Locate the cell with the specified text and output its [x, y] center coordinate. 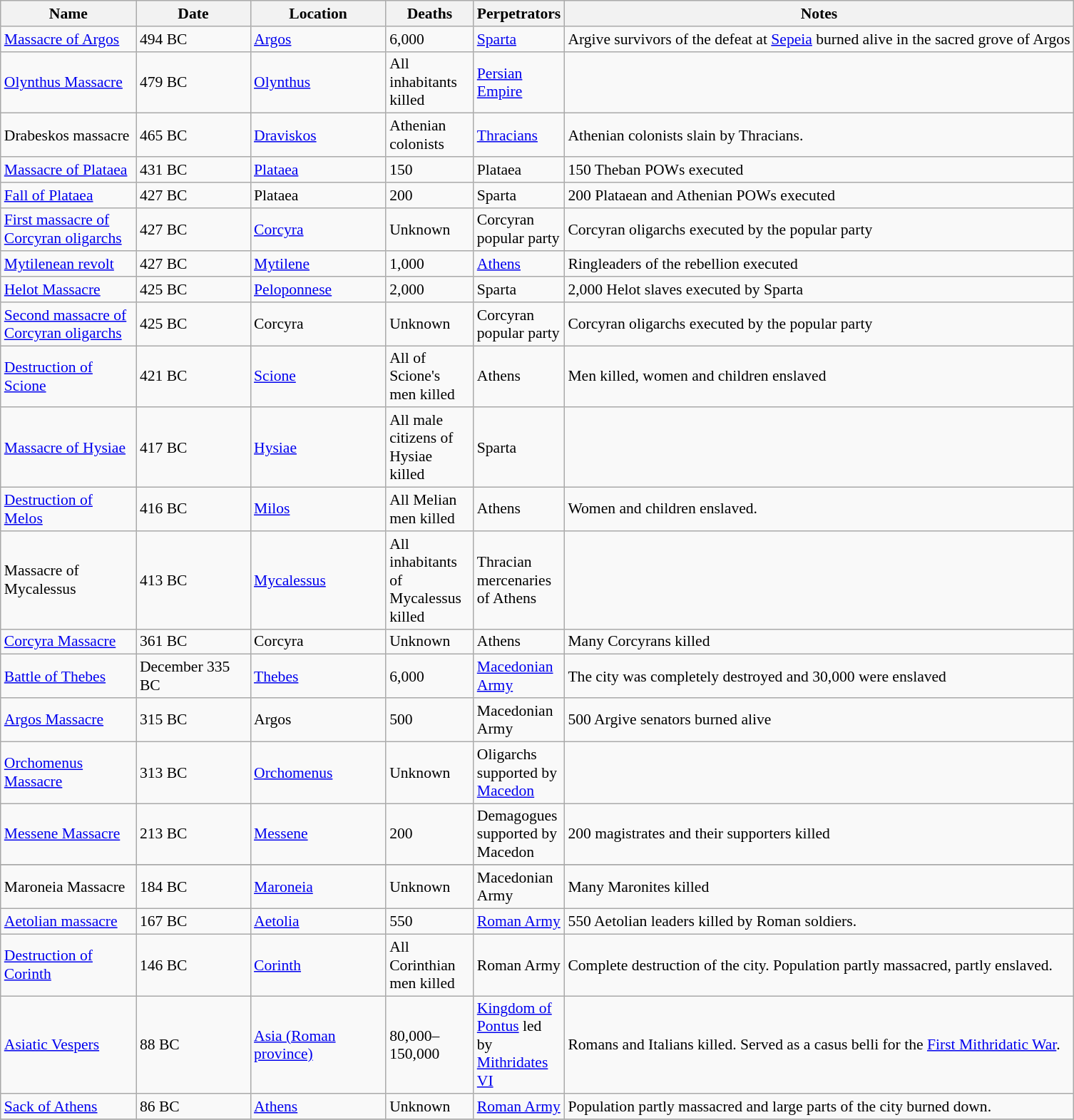
2,000 [429, 289]
Orchomenus [318, 773]
416 BC [193, 509]
December 335 BC [193, 676]
494 BC [193, 39]
Olynthus Massacre [68, 83]
Hysiae [318, 448]
Complete destruction of the city. Population partly massacred, partly enslaved. [819, 965]
Athenian colonists slain by Thracians. [819, 135]
200 magistrates and their supporters killed [819, 834]
First massacre of Corcyran oligarchs [68, 230]
Messene Massacre [68, 834]
167 BC [193, 922]
Maroneia Massacre [68, 887]
Asiatic Vespers [68, 1045]
Ringleaders of the rebellion executed [819, 264]
Massacre of Argos [68, 39]
Argos Massacre [68, 720]
Many Corcyrans killed [819, 642]
Mytilenean revolt [68, 264]
500 Argive senators burned alive [819, 720]
All Melian men killed [429, 509]
Sack of Athens [68, 1107]
Demagogues supported by Macedon [519, 834]
550 [429, 922]
Deaths [429, 14]
Destruction of Melos [68, 509]
421 BC [193, 376]
Location [318, 14]
2,000 Helot slaves executed by Sparta [819, 289]
Thracians [519, 135]
Corcyra Massacre [68, 642]
Thebes [318, 676]
Scione [318, 376]
184 BC [193, 887]
Many Maronites killed [819, 887]
Name [68, 14]
Athenian colonists [429, 135]
Destruction of Scione [68, 376]
Massacre of Plataea [68, 170]
Draviskos [318, 135]
500 [429, 720]
Oligarchs supported by Macedon [519, 773]
313 BC [193, 773]
465 BC [193, 135]
Aetolia [318, 922]
Date [193, 14]
All male citizens of Hysiae killed [429, 448]
Drabeskos massacre [68, 135]
All inhabitants killed [429, 83]
Peloponnese [318, 289]
150 [429, 170]
Messene [318, 834]
All inhabitants of Mycalessus killed [429, 580]
Fall of Plataea [68, 195]
479 BC [193, 83]
80,000–150,000 [429, 1045]
All of Scione's men killed [429, 376]
86 BC [193, 1107]
Battle of Thebes [68, 676]
Olynthus [318, 83]
315 BC [193, 720]
Romans and Italians killed. Served as a casus belli for the First Mithridatic War. [819, 1045]
200 Plataean and Athenian POWs executed [819, 195]
Women and children enslaved. [819, 509]
The city was completely destroyed and 30,000 were enslaved [819, 676]
Aetolian massacre [68, 922]
150 Theban POWs executed [819, 170]
Kingdom of Pontus led by Mithridates VI [519, 1045]
431 BC [193, 170]
Helot Massacre [68, 289]
All Corinthian men killed [429, 965]
Corinth [318, 965]
Thracian mercenaries of Athens [519, 580]
Perpetrators [519, 14]
Persian Empire [519, 83]
146 BC [193, 965]
Orchomenus Massacre [68, 773]
417 BC [193, 448]
Milos [318, 509]
Notes [819, 14]
550 Aetolian leaders killed by Roman soldiers. [819, 922]
Asia (Roman province) [318, 1045]
413 BC [193, 580]
361 BC [193, 642]
Mytilene [318, 264]
Destruction of Corinth [68, 965]
Population partly massacred and large parts of the city burned down. [819, 1107]
Mycalessus [318, 580]
Men killed, women and children enslaved [819, 376]
88 BC [193, 1045]
Massacre of Hysiae [68, 448]
213 BC [193, 834]
1,000 [429, 264]
Second massacre of Corcyran oligarchs [68, 324]
Maroneia [318, 887]
Massacre of Mycalessus [68, 580]
Argive survivors of the defeat at Sepeia burned alive in the sacred grove of Argos [819, 39]
